Scan for the cell matching the given text and deliver its [x, y] coordinate at center. 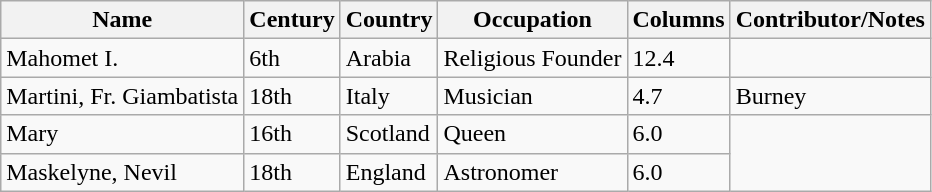
Name [122, 20]
Contributor/Notes [830, 20]
6th [292, 58]
Burney [830, 96]
Country [389, 20]
Scotland [389, 134]
Mary [122, 134]
Columns [678, 20]
16th [292, 134]
4.7 [678, 96]
Religious Founder [532, 58]
Century [292, 20]
England [389, 172]
Maskelyne, Nevil [122, 172]
Arabia [389, 58]
Mahomet I. [122, 58]
Astronomer [532, 172]
Musician [532, 96]
12.4 [678, 58]
Occupation [532, 20]
Queen [532, 134]
Italy [389, 96]
Martini, Fr. Giambatista [122, 96]
